Identify which cell holds the provided text, then report its [x, y] central coordinate. 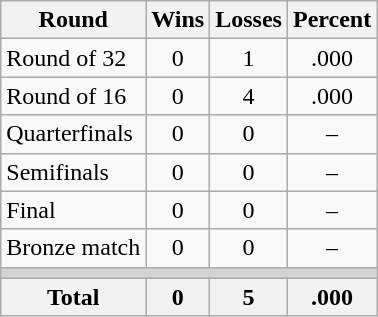
Round [74, 20]
Quarterfinals [74, 134]
5 [249, 297]
Percent [332, 20]
Round of 16 [74, 96]
Total [74, 297]
Bronze match [74, 248]
4 [249, 96]
Final [74, 210]
Round of 32 [74, 58]
Losses [249, 20]
1 [249, 58]
Wins [178, 20]
Semifinals [74, 172]
